From the cell containing the given text, extract its center point as (X, Y) coordinate. 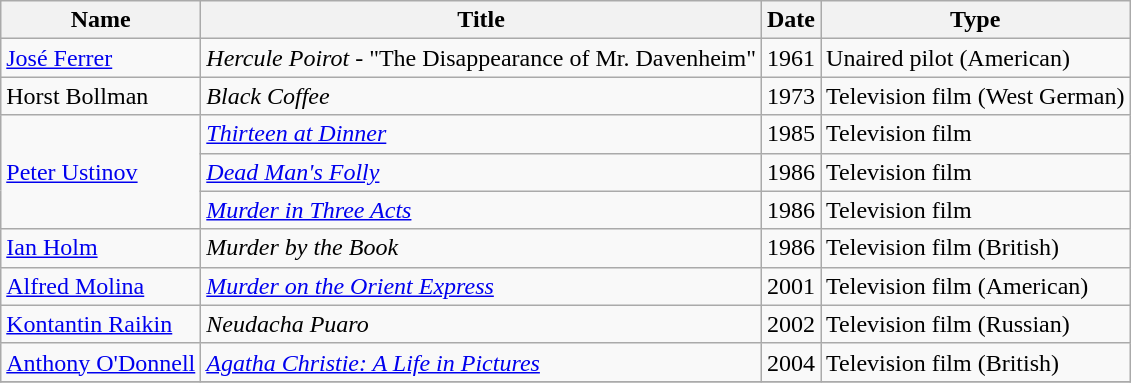
1961 (790, 58)
Unaired pilot (American) (976, 58)
Television film (Russian) (976, 324)
Television film (American) (976, 286)
2002 (790, 324)
Date (790, 20)
Black Coffee (482, 96)
Kontantin Raikin (101, 324)
José Ferrer (101, 58)
Agatha Christie: A Life in Pictures (482, 362)
2004 (790, 362)
Title (482, 20)
Murder on the Orient Express (482, 286)
Alfred Molina (101, 286)
2001 (790, 286)
Ian Holm (101, 248)
Peter Ustinov (101, 172)
1973 (790, 96)
1985 (790, 134)
Murder in Three Acts (482, 210)
Anthony O'Donnell (101, 362)
Murder by the Book (482, 248)
Television film (West German) (976, 96)
Dead Man's Folly (482, 172)
Name (101, 20)
Hercule Poirot - "The Disappearance of Mr. Davenheim" (482, 58)
Neudacha Puaro (482, 324)
Type (976, 20)
Horst Bollman (101, 96)
Thirteen at Dinner (482, 134)
